Pinpoint the cell where the given text exists, returning its (x, y) midpoint coordinate. 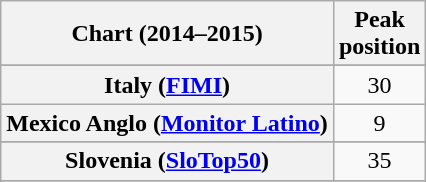
35 (379, 161)
Italy (FIMI) (168, 85)
30 (379, 85)
9 (379, 123)
Peakposition (379, 34)
Slovenia (SloTop50) (168, 161)
Mexico Anglo (Monitor Latino) (168, 123)
Chart (2014–2015) (168, 34)
